Identify which cell holds the provided text, then report its (X, Y) central coordinate. 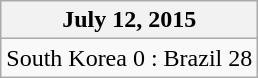
South Korea 0 : Brazil 28 (130, 58)
July 12, 2015 (130, 20)
